Determine the (x, y) coordinate at the center of the cell enclosing the given text.  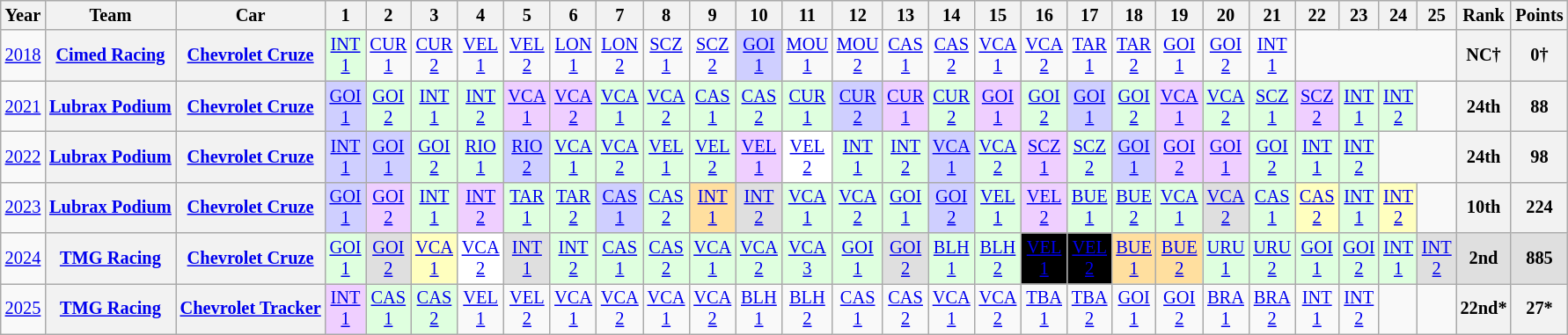
15 (998, 15)
11 (808, 15)
VCA3 (808, 259)
LON2 (619, 55)
4 (480, 15)
21 (1272, 15)
RIO1 (480, 157)
18 (1133, 15)
8 (667, 15)
2018 (23, 55)
2022 (23, 157)
7 (619, 15)
2 (389, 15)
MOU2 (857, 55)
5 (528, 15)
0† (1539, 55)
10th (1484, 208)
2024 (23, 259)
12 (857, 15)
23 (1359, 15)
2023 (23, 208)
6 (574, 15)
13 (905, 15)
2025 (23, 309)
TBA1 (1044, 309)
TBA2 (1089, 309)
10 (758, 15)
22 (1316, 15)
Rank (1484, 15)
BRA2 (1272, 309)
Chevrolet Tracker (251, 309)
24 (1398, 15)
224 (1539, 208)
Year (23, 15)
Points (1539, 15)
25 (1437, 15)
BRA1 (1227, 309)
98 (1539, 157)
3 (435, 15)
NC† (1484, 55)
88 (1539, 106)
Cimed Racing (110, 55)
URU2 (1272, 259)
Car (251, 15)
2021 (23, 106)
9 (713, 15)
URU1 (1227, 259)
LON1 (574, 55)
RIO2 (528, 157)
1 (346, 15)
22nd* (1484, 309)
Team (110, 15)
20 (1227, 15)
17 (1089, 15)
MOU1 (808, 55)
16 (1044, 15)
19 (1179, 15)
14 (952, 15)
885 (1539, 259)
27* (1539, 309)
2nd (1484, 259)
